Return [X, Y] of the center of cell containing provided text 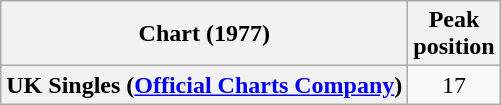
Peakposition [454, 34]
UK Singles (Official Charts Company) [204, 85]
Chart (1977) [204, 34]
17 [454, 85]
